Extract the (x, y) coordinate from the center of the cell holding the provided text.  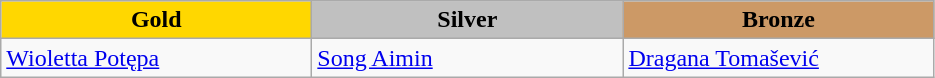
Silver (468, 20)
Song Aimin (468, 58)
Wioletta Potępa (156, 58)
Dragana Tomašević (778, 58)
Gold (156, 20)
Bronze (778, 20)
